Return the [x, y] coordinate for the center point of the cell that contains the specified text.  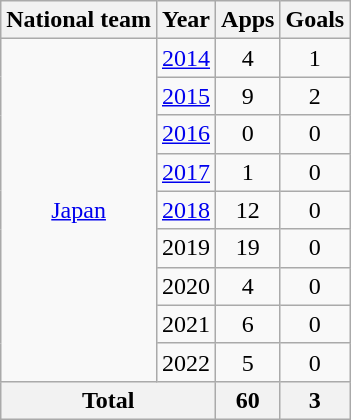
2019 [186, 248]
2 [315, 96]
2020 [186, 286]
Total [108, 400]
National team [79, 20]
2022 [186, 362]
19 [248, 248]
2014 [186, 58]
Year [186, 20]
12 [248, 210]
2015 [186, 96]
5 [248, 362]
2016 [186, 134]
2021 [186, 324]
Goals [315, 20]
Apps [248, 20]
3 [315, 400]
6 [248, 324]
60 [248, 400]
2017 [186, 172]
2018 [186, 210]
9 [248, 96]
Japan [79, 210]
